Pinpoint the cell where the given text exists, returning its [X, Y] midpoint coordinate. 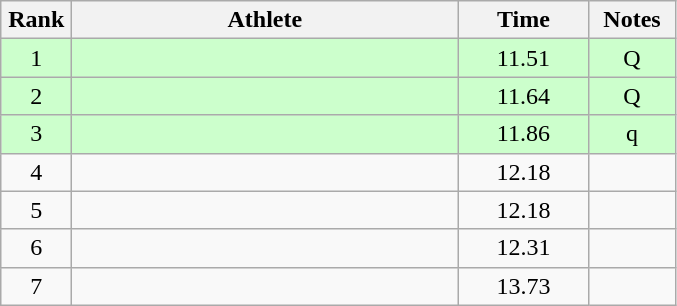
Time [524, 20]
13.73 [524, 286]
1 [36, 58]
7 [36, 286]
11.86 [524, 134]
Notes [632, 20]
2 [36, 96]
11.51 [524, 58]
5 [36, 210]
3 [36, 134]
11.64 [524, 96]
Rank [36, 20]
q [632, 134]
12.31 [524, 248]
Athlete [265, 20]
4 [36, 172]
6 [36, 248]
